Capture the cell that displays the provided text and extract its [x, y] central coordinate. 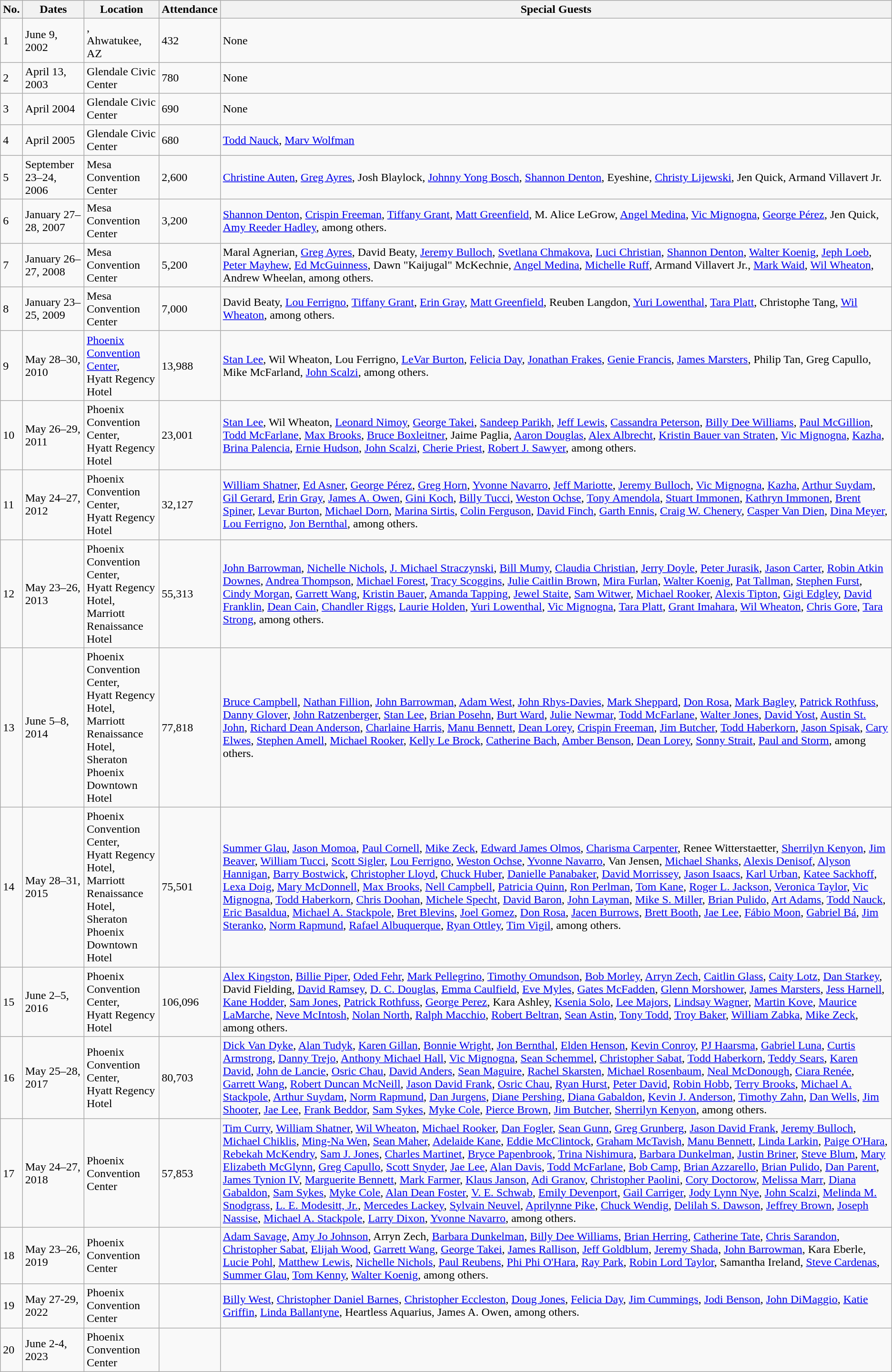
No. [11, 10]
7 [11, 265]
3 [11, 109]
19 [11, 1306]
May 26–29, 2011 [53, 435]
May 25–28, 2017 [53, 1078]
80,703 [190, 1078]
3,200 [190, 221]
May 28–30, 2010 [53, 365]
5,200 [190, 265]
April 2005 [53, 140]
57,853 [190, 1173]
13,988 [190, 365]
June 5–8, 2014 [53, 728]
May 23–26, 2019 [53, 1256]
12 [11, 594]
2 [11, 78]
7,000 [190, 309]
20 [11, 1350]
Phoenix Convention Center, Hyatt Regency Hotel, Marriott Renaissance Hotel [121, 594]
32,127 [190, 504]
690 [190, 109]
Christine Auten, Greg Ayres, Josh Blaylock, Johnny Yong Bosch, Shannon Denton, Eyeshine, Christy Lijewski, Jen Quick, Armand Villavert Jr. [556, 177]
May 24–27, 2018 [53, 1173]
5 [11, 177]
April 13, 2003 [53, 78]
23,001 [190, 435]
11 [11, 504]
432 [190, 40]
Location [121, 10]
18 [11, 1256]
55,313 [190, 594]
September 23–24, 2006 [53, 177]
75,501 [190, 887]
January 27–28, 2007 [53, 221]
106,096 [190, 1002]
1 [11, 40]
9 [11, 365]
June 2–5, 2016 [53, 1002]
6 [11, 221]
May 23–26, 2013 [53, 594]
14 [11, 887]
13 [11, 728]
Special Guests [556, 10]
680 [190, 140]
May 24–27, 2012 [53, 504]
January 26–27, 2008 [53, 265]
8 [11, 309]
Dates [53, 10]
2,600 [190, 177]
77,818 [190, 728]
April 2004 [53, 109]
4 [11, 140]
January 23–25, 2009 [53, 309]
10 [11, 435]
June 9, 2002 [53, 40]
, Ahwatukee, AZ [121, 40]
Attendance [190, 10]
May 28–31, 2015 [53, 887]
16 [11, 1078]
780 [190, 78]
15 [11, 1002]
May 27-29, 2022 [53, 1306]
17 [11, 1173]
Todd Nauck, Marv Wolfman [556, 140]
June 2-4, 2023 [53, 1350]
